Extract the [X, Y] coordinate from the center of the cell holding the provided text.  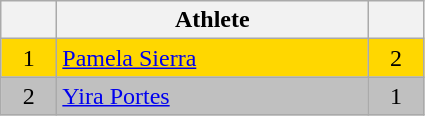
Athlete [212, 20]
Yira Portes [212, 96]
Pamela Sierra [212, 58]
